Provide the [X, Y] coordinate of the cell's center where the given text is located.  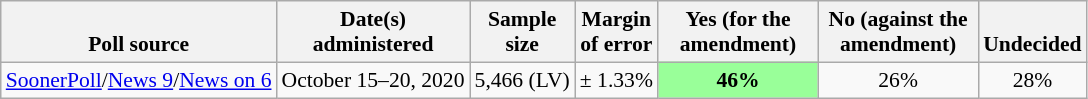
October 15–20, 2020 [374, 80]
No (against the amendment) [898, 32]
SoonerPoll/News 9/News on 6 [139, 80]
Undecided [1032, 32]
Date(s)administered [374, 32]
28% [1032, 80]
46% [738, 80]
Marginof error [616, 32]
± 1.33% [616, 80]
5,466 (LV) [522, 80]
Yes (for the amendment) [738, 32]
26% [898, 80]
Poll source [139, 32]
Samplesize [522, 32]
